Determine the [x, y] coordinate at the center of the cell enclosing the given text.  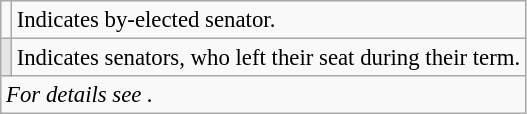
Indicates by-elected senator. [268, 20]
For details see . [264, 95]
Indicates senators, who left their seat during their term. [268, 58]
